From the cell containing the given text, extract its center point as [X, Y] coordinate. 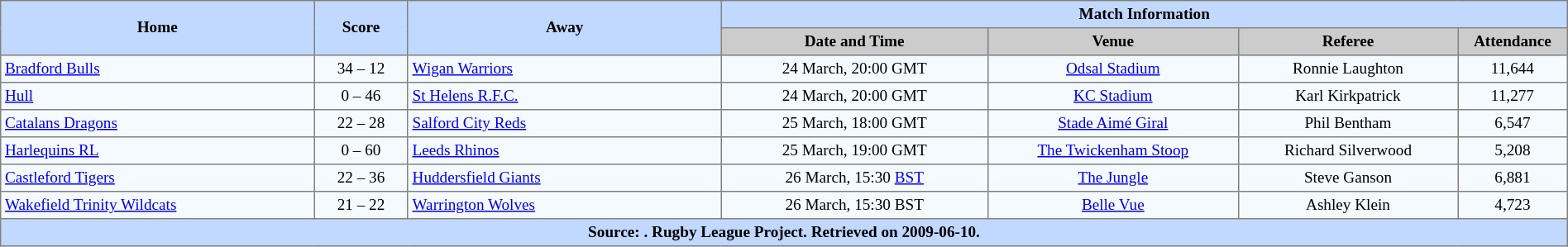
Harlequins RL [157, 150]
Attendance [1513, 41]
6,881 [1513, 178]
Bradford Bulls [157, 69]
0 – 46 [361, 96]
Venue [1113, 41]
11,277 [1513, 96]
Warrington Wolves [564, 205]
Richard Silverwood [1348, 150]
4,723 [1513, 205]
Wakefield Trinity Wildcats [157, 205]
Salford City Reds [564, 124]
Match Information [1145, 15]
Wigan Warriors [564, 69]
Catalans Dragons [157, 124]
Referee [1348, 41]
Ashley Klein [1348, 205]
St Helens R.F.C. [564, 96]
The Jungle [1113, 178]
Phil Bentham [1348, 124]
22 – 36 [361, 178]
25 March, 18:00 GMT [854, 124]
11,644 [1513, 69]
Hull [157, 96]
KC Stadium [1113, 96]
Source: . Rugby League Project. Retrieved on 2009-06-10. [784, 233]
Belle Vue [1113, 205]
Odsal Stadium [1113, 69]
Home [157, 28]
Steve Ganson [1348, 178]
Stade Aimé Giral [1113, 124]
Huddersfield Giants [564, 178]
Date and Time [854, 41]
Castleford Tigers [157, 178]
34 – 12 [361, 69]
22 – 28 [361, 124]
6,547 [1513, 124]
5,208 [1513, 150]
Leeds Rhinos [564, 150]
Away [564, 28]
25 March, 19:00 GMT [854, 150]
Karl Kirkpatrick [1348, 96]
Ronnie Laughton [1348, 69]
Score [361, 28]
21 – 22 [361, 205]
0 – 60 [361, 150]
The Twickenham Stoop [1113, 150]
